Return [X, Y] of the center of cell containing provided text 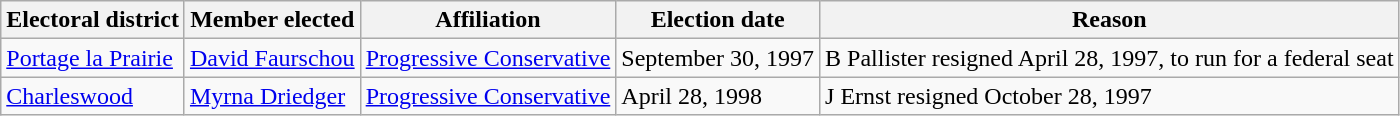
September 30, 1997 [718, 58]
Member elected [272, 20]
Reason [1110, 20]
Affiliation [488, 20]
Myrna Driedger [272, 96]
J Ernst resigned October 28, 1997 [1110, 96]
Electoral district [93, 20]
Charleswood [93, 96]
April 28, 1998 [718, 96]
Portage la Prairie [93, 58]
David Faurschou [272, 58]
Election date [718, 20]
B Pallister resigned April 28, 1997, to run for a federal seat [1110, 58]
